Scan for the cell matching the given text and deliver its (x, y) coordinate at center. 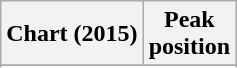
Chart (2015) (72, 34)
Peakposition (189, 34)
